Search for the cell housing the specified text and yield its [x, y] center coordinate. 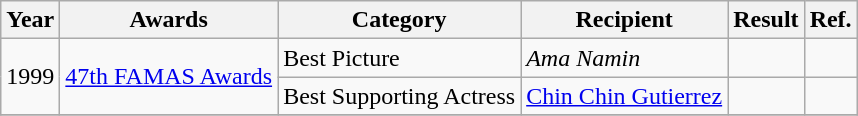
Chin Chin Gutierrez [624, 96]
Best Supporting Actress [400, 96]
Ref. [830, 20]
Result [766, 20]
Year [30, 20]
47th FAMAS Awards [169, 77]
Ama Namin [624, 58]
Recipient [624, 20]
Awards [169, 20]
Category [400, 20]
1999 [30, 77]
Best Picture [400, 58]
